Output the [x, y] coordinate of the center of the cell containing the given text.  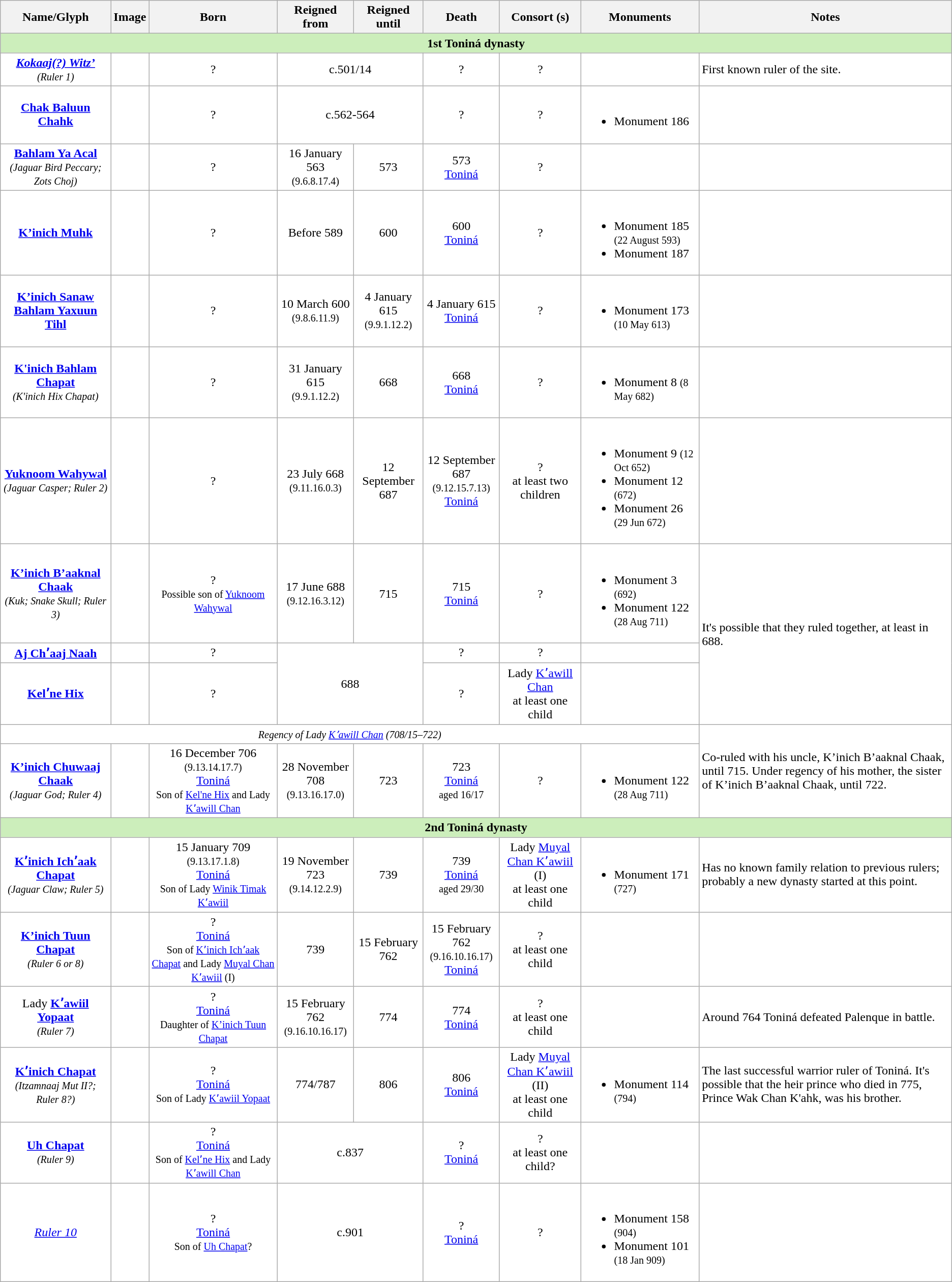
?TonináDaughter of K’inich Tuun Chapat [213, 1016]
723Tonináaged 16/17 [462, 781]
668Toniná [462, 382]
Co-ruled with his uncle, K’inich B’aaknal Chaak, until 715. Under regency of his mother, the sister of K’inich B’aaknal Chaak, until 722. [826, 771]
Monument 171 (727) [640, 875]
10 March 600(9.8.6.11.9) [315, 311]
c.501/14 [350, 69]
Monument 8 (8 May 682) [640, 382]
? at least one child? [540, 1153]
The last successful warrior ruler of Toniná. It's possible that the heir prince who died in 775, Prince Wak Chan K'ahk, was his brother. [826, 1085]
?TonináSon of Kelʼne Hix and Lady Kʼawill Chan [213, 1153]
It's possible that they ruled together, at least in 688. [826, 634]
28 November 708(9.13.16.17.0) [315, 781]
688 [350, 683]
17 June 688(9.12.16.3.12) [315, 593]
Uh Chapat(Ruler 9) [56, 1153]
715 [388, 593]
23 July 668(9.11.16.0.3) [315, 481]
Kʼinich Ichʼaak Chapat(Jaguar Claw; Ruler 5) [56, 875]
715Toniná [462, 593]
723 [388, 781]
K’inich Sanaw Bahlam Yaxuun Tihl [56, 311]
1st Toniná dynasty [476, 43]
573 [388, 167]
600Toniná [462, 233]
Aj Chʼaaj Naah [56, 653]
Monument 3 (692)Monument 122 (28 Aug 711) [640, 593]
Monument 114 (794) [640, 1085]
16 December 706(9.13.14.17.7)TonináSon of Kel'ne Hix and Lady Kʼawill Chan [213, 781]
15 February 762(9.16.10.16.17) [315, 1016]
Kokaaj(?) Witz’ (Ruler 1) [56, 69]
Name/Glyph [56, 17]
Lady Kʼawill Chan at least one child [540, 694]
Born [213, 17]
Monument 158 (904)Monument 101 (18 Jan 909) [640, 1232]
c.901 [350, 1232]
Kelʼne Hix [56, 694]
Has no known family relation to previous rulers; probably a new dynasty started at this point. [826, 875]
774Toniná [462, 1016]
Lady Kʼawiil Yopaat(Ruler 7) [56, 1016]
Ruler 10 [56, 1232]
12 September 687 [388, 481]
Reigned until [388, 17]
Kʼinich Chapat(Itzamnaaj Mut II?; Ruler 8?) [56, 1085]
15 February 762(9.16.10.16.17)Toniná [462, 949]
Monument 122 (28 Aug 711) [640, 781]
Around 764 Toniná defeated Palenque in battle. [826, 1016]
739Tonináaged 29/30 [462, 875]
Monument 185 (22 August 593)Monument 187 [640, 233]
573Toniná [462, 167]
Death [462, 17]
Consort (s) [540, 17]
Monument 9 (12 Oct 652)Monument 12 (672)Monument 26 (29 Jun 672) [640, 481]
15 February 762 [388, 949]
K’inich Muhk [56, 233]
K'inich Bahlam Chapat (K'inich Hix Chapat) [56, 382]
Regency of Lady Kʼawill Chan (708/15–722) [350, 734]
Chak Baluun Chahk [56, 115]
Reigned from [315, 17]
806Toniná [462, 1085]
4 January 615Toniná [462, 311]
600 [388, 233]
Yuknoom Wahywal (Jaguar Casper; Ruler 2) [56, 481]
15 January 709(9.13.17.1.8)TonináSon of Lady Winik Timak Kʼawiil [213, 875]
c.562-564 [350, 115]
16 January 563(9.6.8.17.4) [315, 167]
Notes [826, 17]
?TonináSon of Lady Kʼawiil Yopaat [213, 1085]
774 [388, 1016]
?Possible son of Yuknoom Wahywal [213, 593]
Monuments [640, 17]
668 [388, 382]
806 [388, 1085]
Before 589 [315, 233]
Bahlam Ya Acal (Jaguar Bird Peccary; Zots Choj) [56, 167]
?TonináSon of Uh Chapat? [213, 1232]
4 January 615(9.9.1.12.2) [388, 311]
Lady Muyal Chan Kʼawiil (I)at least one child [540, 875]
774/787 [315, 1085]
First known ruler of the site. [826, 69]
31 January 615(9.9.1.12.2) [315, 382]
K’inich Tuun Chapat(Ruler 6 or 8) [56, 949]
Image [130, 17]
?TonináSon of Kʼinich Ichʼaak Chapat and Lady Muyal Chan Kʼawiil (I) [213, 949]
Monument 186 [640, 115]
K’inich Chuwaaj Chaak(Jaguar God; Ruler 4) [56, 781]
2nd Toniná dynasty [476, 828]
Monument 173 (10 May 613) [640, 311]
12 September 687(9.12.15.7.13)Toniná [462, 481]
Lady Muyal Chan Kʼawiil (II)at least one child [540, 1085]
K’inich B’aaknal Chaak (Kuk; Snake Skull; Ruler 3) [56, 593]
?at least two children [540, 481]
c.837 [350, 1153]
19 November 723(9.14.12.2.9) [315, 875]
